Return (x, y) of the center of cell containing provided text 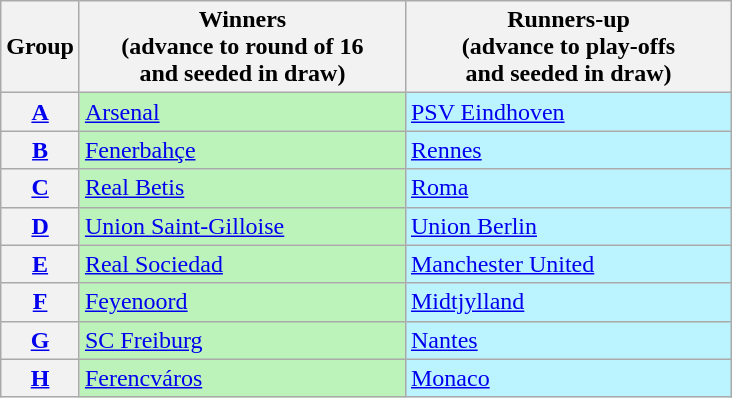
Monaco (568, 378)
Manchester United (568, 264)
B (40, 150)
G (40, 340)
Real Sociedad (242, 264)
Nantes (568, 340)
Fenerbahçe (242, 150)
Ferencváros (242, 378)
H (40, 378)
Rennes (568, 150)
PSV Eindhoven (568, 112)
Union Berlin (568, 226)
Group (40, 47)
Roma (568, 188)
F (40, 302)
C (40, 188)
Midtjylland (568, 302)
Arsenal (242, 112)
Feyenoord (242, 302)
Union Saint-Gilloise (242, 226)
E (40, 264)
Runners-up(advance to play-offsand seeded in draw) (568, 47)
Winners(advance to round of 16and seeded in draw) (242, 47)
SC Freiburg (242, 340)
Real Betis (242, 188)
A (40, 112)
D (40, 226)
